Search for the cell housing the specified text and yield its (x, y) center coordinate. 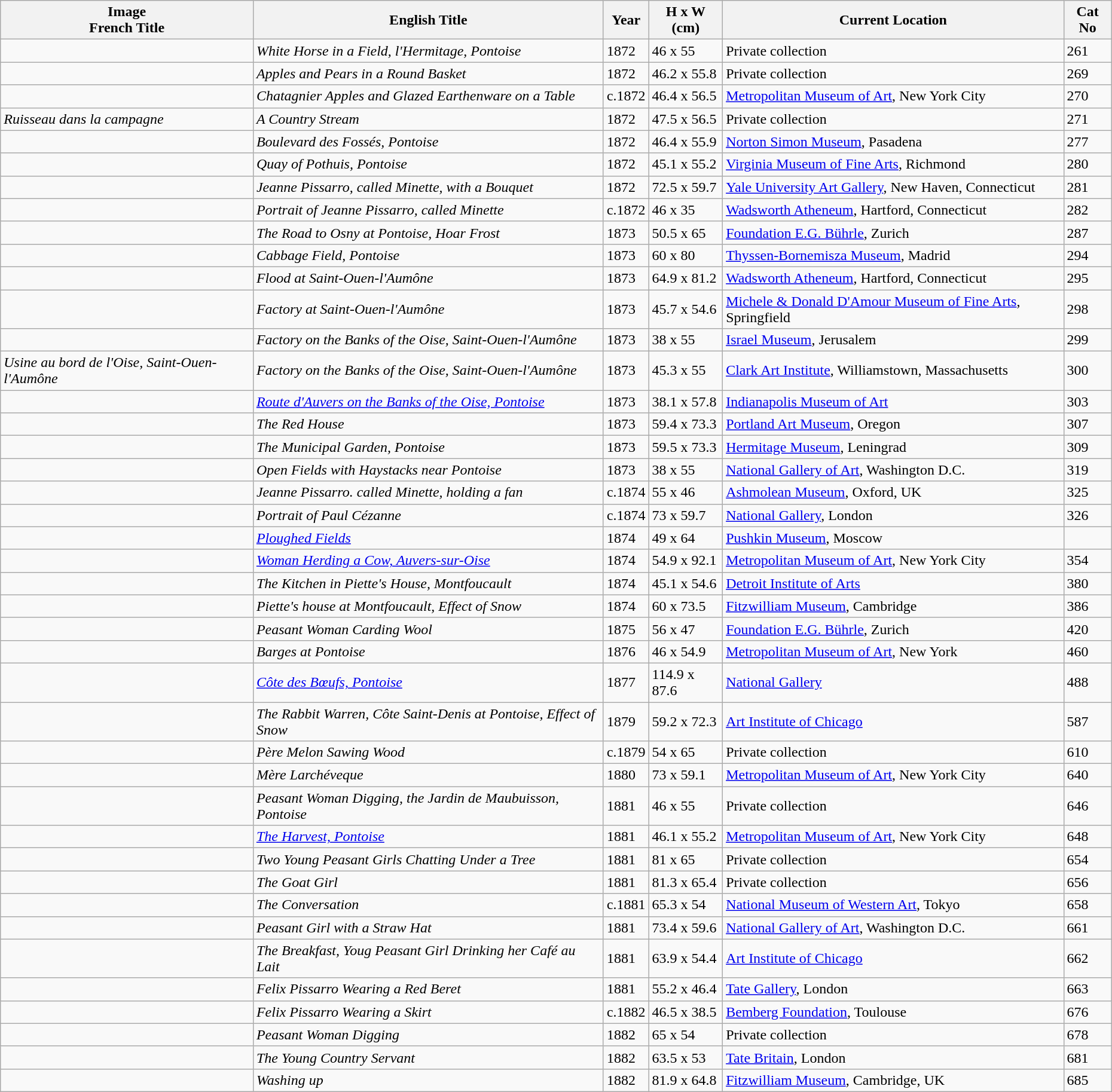
Pushkin Museum, Moscow (893, 538)
Jeanne Pissarro. called Minette, holding a fan (428, 493)
114.9 x 87.6 (686, 683)
65.3 x 54 (686, 905)
Open Fields with Haystacks near Pontoise (428, 470)
45.7 x 54.6 (686, 308)
295 (1087, 278)
Year (626, 20)
Ploughed Fields (428, 538)
Piette's house at Montfoucault, Effect of Snow (428, 606)
Portrait of Paul Cézanne (428, 515)
c.1879 (626, 753)
72.5 x 59.7 (686, 187)
282 (1087, 210)
The Municipal Garden, Pontoise (428, 447)
Peasant Girl with a Straw Hat (428, 928)
Peasant Woman Digging (428, 1035)
59.5 x 73.3 (686, 447)
Two Young Peasant Girls Chatting Under a Tree (428, 859)
Portland Art Museum, Oregon (893, 424)
The Rabbit Warren, Côte Saint-Denis at Pontoise, Effect of Snow (428, 721)
Detroit Institute of Arts (893, 583)
354 (1087, 561)
Peasant Woman Digging, the Jardin de Maubuisson, Pontoise (428, 806)
Ashmolean Museum, Oxford, UK (893, 493)
Hermitage Museum, Leningrad (893, 447)
Clark Art Institute, Williamstown, Massachusetts (893, 371)
The Goat Girl (428, 882)
Factory at Saint-Ouen-l'Aumône (428, 308)
H x W (cm) (686, 20)
661 (1087, 928)
National Gallery, London (893, 515)
Tate Britain, London (893, 1057)
1877 (626, 683)
46.5 x 38.5 (686, 1012)
587 (1087, 721)
63.5 x 53 (686, 1057)
Peasant Woman Carding Wool (428, 629)
380 (1087, 583)
Apples and Pears in a Round Basket (428, 74)
640 (1087, 775)
63.9 x 54.4 (686, 959)
56 x 47 (686, 629)
Current Location (893, 20)
386 (1087, 606)
307 (1087, 424)
c.1881 (626, 905)
271 (1087, 119)
Thyssen-Bornemisza Museum, Madrid (893, 255)
1875 (626, 629)
Metropolitan Museum of Art, New York (893, 651)
65 x 54 (686, 1035)
Washing up (428, 1080)
Bemberg Foundation, Toulouse (893, 1012)
309 (1087, 447)
1876 (626, 651)
38.1 x 57.8 (686, 402)
Boulevard des Fossés, Pontoise (428, 142)
59.4 x 73.3 (686, 424)
46 x 54.9 (686, 651)
Chatagnier Apples and Glazed Earthenware on a Table (428, 96)
Yale University Art Gallery, New Haven, Connecticut (893, 187)
300 (1087, 371)
658 (1087, 905)
269 (1087, 74)
45.1 x 54.6 (686, 583)
646 (1087, 806)
610 (1087, 753)
73 x 59.7 (686, 515)
White Horse in a Field, l'Hermitage, Pontoise (428, 51)
298 (1087, 308)
1879 (626, 721)
299 (1087, 340)
Route d'Auvers on the Banks of the Oise, Pontoise (428, 402)
46.2 x 55.8 (686, 74)
325 (1087, 493)
60 x 80 (686, 255)
663 (1087, 989)
National Museum of Western Art, Tokyo (893, 905)
681 (1087, 1057)
654 (1087, 859)
648 (1087, 837)
46.4 x 56.5 (686, 96)
ImageFrench Title (127, 20)
420 (1087, 629)
Père Melon Sawing Wood (428, 753)
National Gallery (893, 683)
59.2 x 72.3 (686, 721)
Woman Herding a Cow, Auvers-sur-Oise (428, 561)
55.2 x 46.4 (686, 989)
Flood at Saint-Ouen-l'Aumône (428, 278)
The Young Country Servant (428, 1057)
Jeanne Pissarro, called Minette, with a Bouquet (428, 187)
656 (1087, 882)
The Kitchen in Piette's House, Montfoucault (428, 583)
303 (1087, 402)
49 x 64 (686, 538)
The Breakfast, Youg Peasant Girl Drinking her Café au Lait (428, 959)
277 (1087, 142)
73 x 59.1 (686, 775)
270 (1087, 96)
488 (1087, 683)
1880 (626, 775)
81.9 x 64.8 (686, 1080)
Michele & Donald D'Amour Museum of Fine Arts, Springfield (893, 308)
The Conversation (428, 905)
46.4 x 55.9 (686, 142)
326 (1087, 515)
A Country Stream (428, 119)
287 (1087, 233)
81.3 x 65.4 (686, 882)
319 (1087, 470)
c.1882 (626, 1012)
Ruisseau dans la campagne (127, 119)
Tate Gallery, London (893, 989)
281 (1087, 187)
460 (1087, 651)
45.3 x 55 (686, 371)
54 x 65 (686, 753)
Virginia Museum of Fine Arts, Richmond (893, 164)
Felix Pissarro Wearing a Skirt (428, 1012)
294 (1087, 255)
280 (1087, 164)
73.4 x 59.6 (686, 928)
55 x 46 (686, 493)
Indianapolis Museum of Art (893, 402)
Quay of Pothuis, Pontoise (428, 164)
662 (1087, 959)
Norton Simon Museum, Pasadena (893, 142)
47.5 x 56.5 (686, 119)
81 x 65 (686, 859)
Israel Museum, Jerusalem (893, 340)
46 x 35 (686, 210)
676 (1087, 1012)
54.9 x 92.1 (686, 561)
Fitzwilliam Museum, Cambridge (893, 606)
261 (1087, 51)
Mère Larchéveque (428, 775)
46.1 x 55.2 (686, 837)
678 (1087, 1035)
Portrait of Jeanne Pissarro, called Minette (428, 210)
64.9 x 81.2 (686, 278)
685 (1087, 1080)
The Harvest, Pontoise (428, 837)
Usine au bord de l'Oise, Saint-Ouen-l'Aumône (127, 371)
Felix Pissarro Wearing a Red Beret (428, 989)
50.5 x 65 (686, 233)
Côte des Bœufs, Pontoise (428, 683)
Cabbage Field, Pontoise (428, 255)
Barges at Pontoise (428, 651)
English Title (428, 20)
45.1 x 55.2 (686, 164)
Fitzwilliam Museum, Cambridge, UK (893, 1080)
60 x 73.5 (686, 606)
The Road to Osny at Pontoise, Hoar Frost (428, 233)
The Red House (428, 424)
Cat No (1087, 20)
